Determine the [X, Y] coordinate at the center of the cell enclosing the given text.  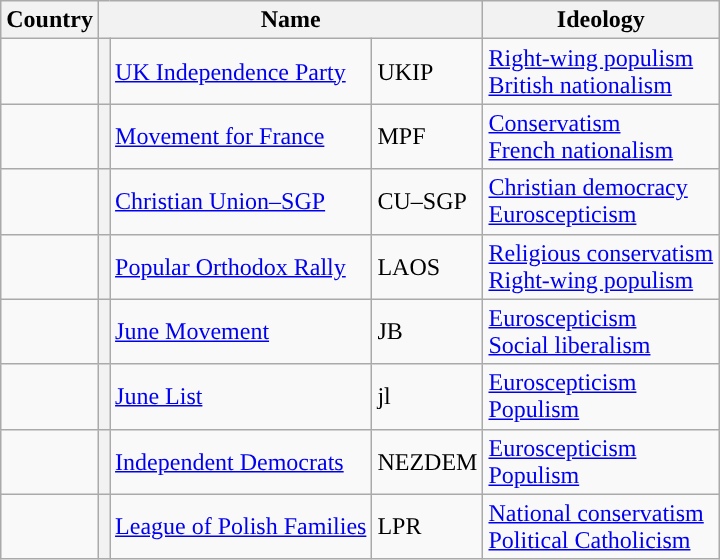
Christian democracyEuroscepticism [601, 202]
LPR [428, 526]
Right-wing populismBritish nationalism [601, 72]
JB [428, 332]
June Movement [241, 332]
League of Polish Families [241, 526]
Popular Orthodox Rally [241, 266]
Ideology [601, 20]
ConservatismFrench nationalism [601, 136]
Name [290, 20]
Country [50, 20]
June List [241, 396]
Movement for France [241, 136]
EuroscepticismSocial liberalism [601, 332]
Independent Democrats [241, 462]
NEZDEM [428, 462]
CU–SGP [428, 202]
UKIP [428, 72]
UK Independence Party [241, 72]
LAOS [428, 266]
MPF [428, 136]
Religious conservatismRight-wing populism [601, 266]
National conservatismPolitical Catholicism [601, 526]
jl [428, 396]
Christian Union–SGP [241, 202]
